Pinpoint the cell where the given text exists, returning its (x, y) midpoint coordinate. 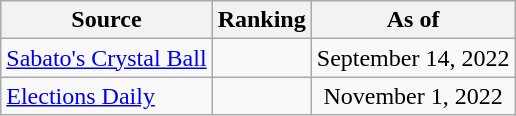
November 1, 2022 (413, 96)
Ranking (262, 20)
Source (106, 20)
Elections Daily (106, 96)
As of (413, 20)
September 14, 2022 (413, 58)
Sabato's Crystal Ball (106, 58)
